Return the (x, y) coordinate for the center point of the cell that contains the specified text.  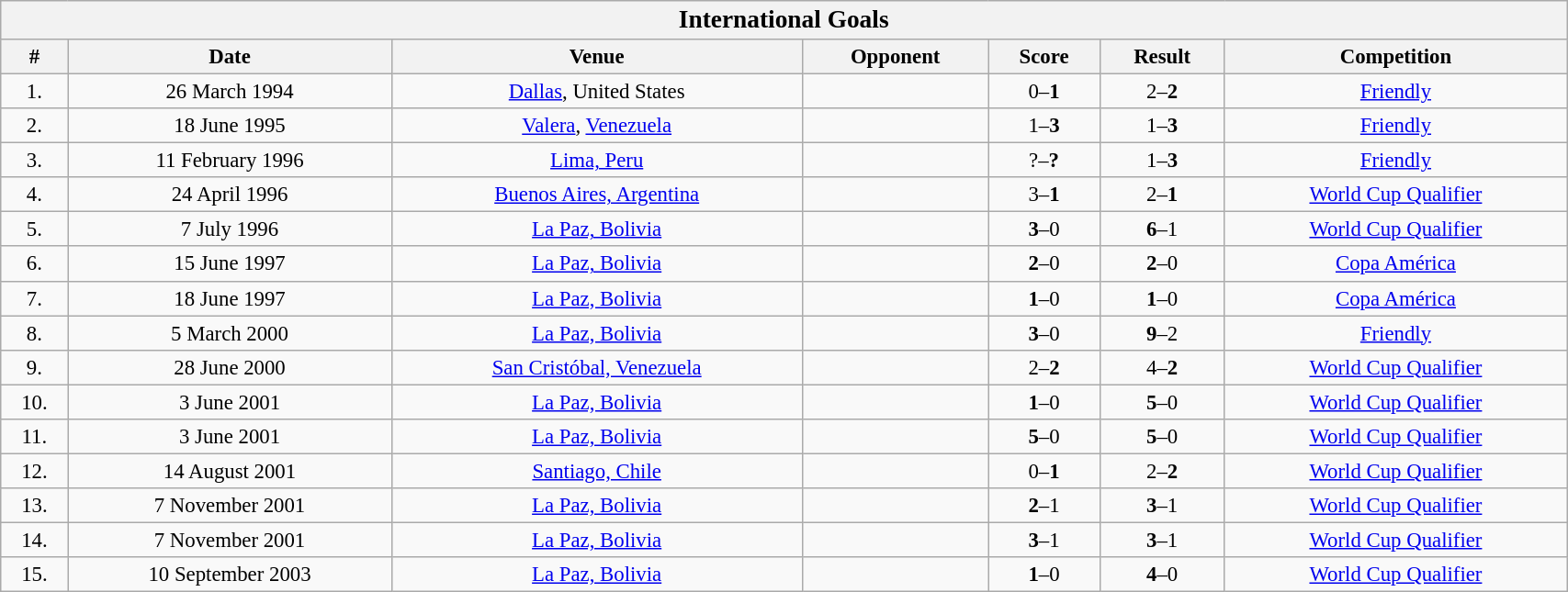
Santiago, Chile (597, 471)
9–2 (1162, 333)
14 August 2001 (230, 471)
Result (1162, 57)
10 September 2003 (230, 575)
18 June 1995 (230, 126)
24 April 1996 (230, 195)
2. (35, 126)
Dallas, United States (597, 92)
5. (35, 229)
3. (35, 161)
1. (35, 92)
10. (35, 402)
15 June 1997 (230, 264)
Valera, Venezuela (597, 126)
14. (35, 540)
6–1 (1162, 229)
13. (35, 506)
Lima, Peru (597, 161)
12. (35, 471)
Date (230, 57)
4. (35, 195)
7 July 1996 (230, 229)
4–2 (1162, 367)
7. (35, 298)
26 March 1994 (230, 92)
9. (35, 367)
5 March 2000 (230, 333)
International Goals (784, 20)
Competition (1395, 57)
6. (35, 264)
# (35, 57)
8. (35, 333)
Buenos Aires, Argentina (597, 195)
11. (35, 437)
18 June 1997 (230, 298)
15. (35, 575)
28 June 2000 (230, 367)
Opponent (895, 57)
San Cristóbal, Venezuela (597, 367)
4–0 (1162, 575)
11 February 1996 (230, 161)
Venue (597, 57)
Score (1043, 57)
?–? (1043, 161)
